For the text-containing cell, return its midpoint in [X, Y] coordinate format. 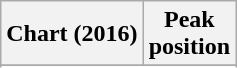
Peakposition [189, 34]
Chart (2016) [72, 34]
